Return the [x, y] coordinate for the center point of the cell that contains the specified text.  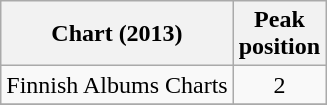
Finnish Albums Charts [117, 85]
Chart (2013) [117, 34]
2 [279, 85]
Peakposition [279, 34]
